Locate the cell with the specified text and output its (x, y) center coordinate. 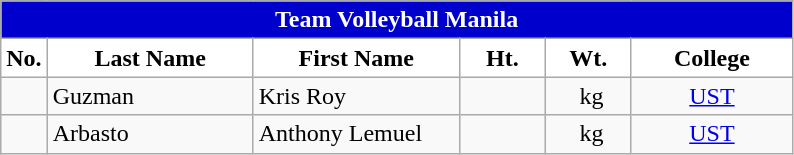
College (712, 58)
Arbasto (150, 134)
No. (24, 58)
Ht. (502, 58)
Team Volleyball Manila (397, 20)
Last Name (150, 58)
Wt. (588, 58)
Kris Roy (356, 96)
Anthony Lemuel (356, 134)
Guzman (150, 96)
First Name (356, 58)
